Find where the given text appears and provide that cell's center as [X, Y] coordinate. 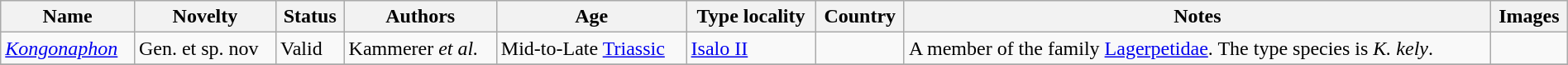
Valid [311, 48]
Kammerer et al. [420, 48]
Images [1528, 17]
Novelty [205, 17]
A member of the family Lagerpetidae. The type species is K. kely. [1198, 48]
Isalo II [751, 48]
Name [68, 17]
Type locality [751, 17]
Age [591, 17]
Country [860, 17]
Kongonaphon [68, 48]
Gen. et sp. nov [205, 48]
Mid-to-Late Triassic [591, 48]
Notes [1198, 17]
Status [311, 17]
Authors [420, 17]
